Capture the cell that displays the provided text and extract its [X, Y] central coordinate. 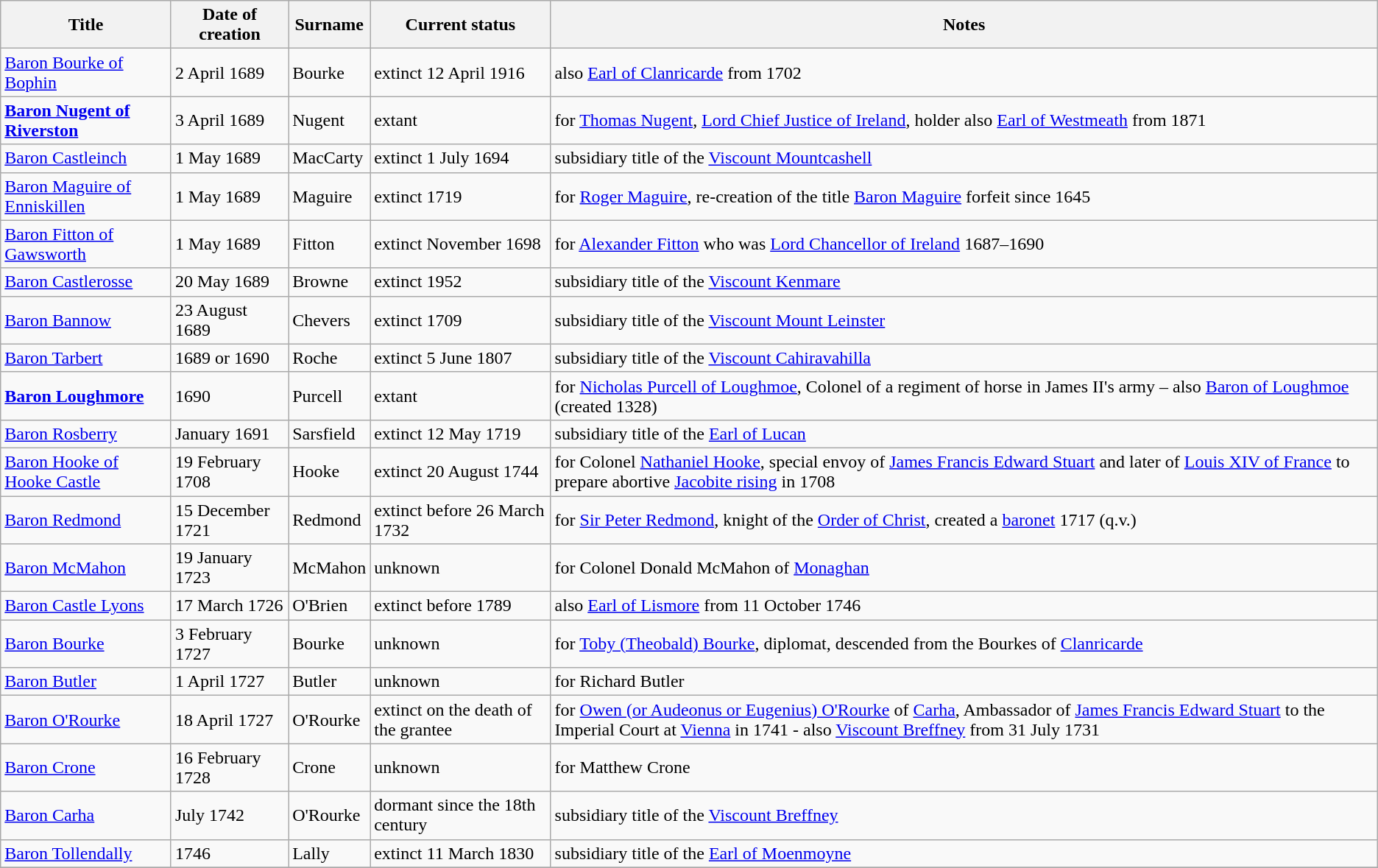
also Earl of Clanricarde from 1702 [964, 72]
Date of creation [230, 25]
Roche [330, 358]
for Richard Butler [964, 682]
Baron O'Rourke [86, 720]
dormant since the 18th century [461, 816]
Fitton [330, 244]
McMahon [330, 568]
1746 [230, 853]
extinct 5 June 1807 [461, 358]
extinct before 26 March 1732 [461, 520]
Purcell [330, 396]
1 April 1727 [230, 682]
extinct 1719 [461, 196]
Baron Tollendally [86, 853]
extinct 1952 [461, 282]
Baron Tarbert [86, 358]
Maguire [330, 196]
Baron Nugent of Riverston [86, 121]
Crone [330, 767]
subsidiary title of the Viscount Mountcashell [964, 158]
for Colonel Donald McMahon of Monaghan [964, 568]
subsidiary title of the Earl of Moenmoyne [964, 853]
Baron Crone [86, 767]
19 February 1708 [230, 471]
extinct before 1789 [461, 606]
Baron Fitton of Gawsworth [86, 244]
Lally [330, 853]
18 April 1727 [230, 720]
extinct 12 May 1719 [461, 434]
July 1742 [230, 816]
subsidiary title of the Viscount Mount Leinster [964, 320]
Browne [330, 282]
Baron Hooke of Hooke Castle [86, 471]
for Sir Peter Redmond, knight of the Order of Christ, created a baronet 1717 (q.v.) [964, 520]
January 1691 [230, 434]
Title [86, 25]
MacCarty [330, 158]
Surname [330, 25]
Notes [964, 25]
Butler [330, 682]
Baron Butler [86, 682]
Baron Bourke of Bophin [86, 72]
for Matthew Crone [964, 767]
23 August 1689 [230, 320]
for Nicholas Purcell of Loughmoe, Colonel of a regiment of horse in James II's army – also Baron of Loughmoe (created 1328) [964, 396]
for Thomas Nugent, Lord Chief Justice of Ireland, holder also Earl of Westmeath from 1871 [964, 121]
20 May 1689 [230, 282]
17 March 1726 [230, 606]
Nugent [330, 121]
extinct 11 March 1830 [461, 853]
Baron Castlerosse [86, 282]
subsidiary title of the Earl of Lucan [964, 434]
Baron Redmond [86, 520]
extinct 20 August 1744 [461, 471]
for Roger Maguire, re-creation of the title Baron Maguire forfeit since 1645 [964, 196]
extinct on the death of the grantee [461, 720]
Baron Carha [86, 816]
subsidiary title of the Viscount Cahiravahilla [964, 358]
extinct 1 July 1694 [461, 158]
Baron Loughmore [86, 396]
for Toby (Theobald) Bourke, diplomat, descended from the Bourkes of Clanricarde [964, 643]
2 April 1689 [230, 72]
subsidiary title of the Viscount Breffney [964, 816]
Baron Bourke [86, 643]
extinct 1709 [461, 320]
Current status [461, 25]
Baron Castle Lyons [86, 606]
Baron Bannow [86, 320]
Baron McMahon [86, 568]
15 December 1721 [230, 520]
Redmond [330, 520]
16 February 1728 [230, 767]
Hooke [330, 471]
Baron Castleinch [86, 158]
3 February 1727 [230, 643]
extinct November 1698 [461, 244]
1689 or 1690 [230, 358]
Baron Rosberry [86, 434]
extinct 12 April 1916 [461, 72]
Chevers [330, 320]
O'Brien [330, 606]
Baron Maguire of Enniskillen [86, 196]
3 April 1689 [230, 121]
19 January 1723 [230, 568]
1690 [230, 396]
also Earl of Lismore from 11 October 1746 [964, 606]
for Alexander Fitton who was Lord Chancellor of Ireland 1687–1690 [964, 244]
Sarsfield [330, 434]
subsidiary title of the Viscount Kenmare [964, 282]
